Return (x, y) of the center of cell containing provided text 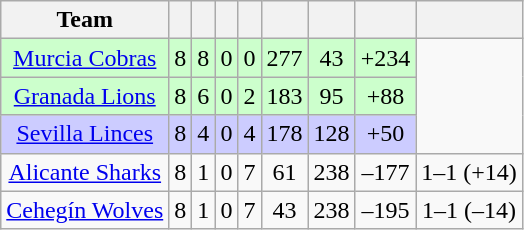
Team (85, 20)
+234 (386, 58)
Sevilla Linces (85, 134)
Alicante Sharks (85, 172)
61 (284, 172)
6 (204, 96)
128 (332, 134)
Cehegín Wolves (85, 210)
2 (250, 96)
1–1 (–14) (470, 210)
Granada Lions (85, 96)
–177 (386, 172)
Murcia Cobras (85, 58)
+88 (386, 96)
–195 (386, 210)
+50 (386, 134)
178 (284, 134)
183 (284, 96)
277 (284, 58)
1–1 (+14) (470, 172)
95 (332, 96)
